Find where the given text appears and provide that cell's center as (X, Y) coordinate. 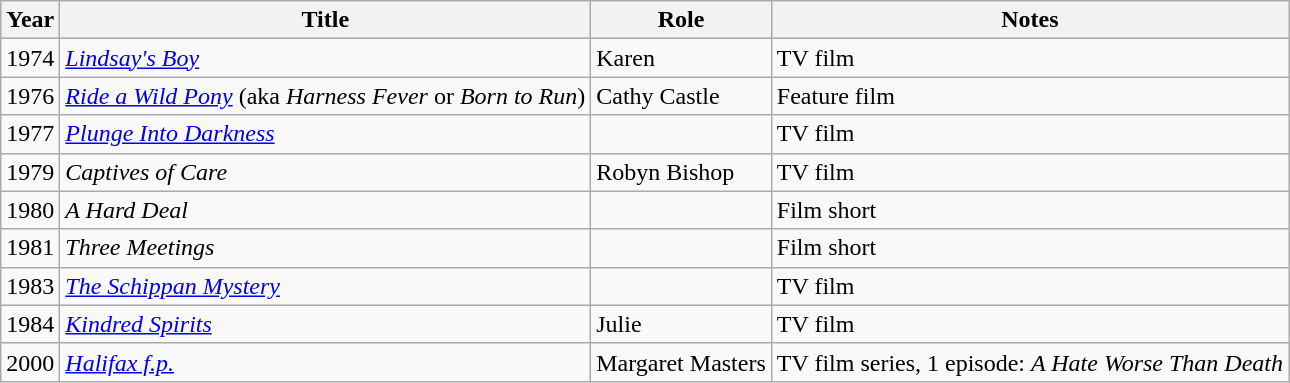
1981 (30, 248)
1977 (30, 134)
A Hard Deal (326, 210)
Robyn Bishop (682, 172)
Kindred Spirits (326, 324)
1979 (30, 172)
Lindsay's Boy (326, 58)
1974 (30, 58)
Title (326, 20)
TV film series, 1 episode: A Hate Worse Than Death (1030, 362)
1984 (30, 324)
The Schippan Mystery (326, 286)
1976 (30, 96)
Notes (1030, 20)
Role (682, 20)
Karen (682, 58)
Plunge Into Darkness (326, 134)
Julie (682, 324)
2000 (30, 362)
1980 (30, 210)
Halifax f.p. (326, 362)
1983 (30, 286)
Ride a Wild Pony (aka Harness Fever or Born to Run) (326, 96)
Captives of Care (326, 172)
Feature film (1030, 96)
Year (30, 20)
Cathy Castle (682, 96)
Three Meetings (326, 248)
Margaret Masters (682, 362)
